Output the (X, Y) coordinate of the center of the cell containing the given text.  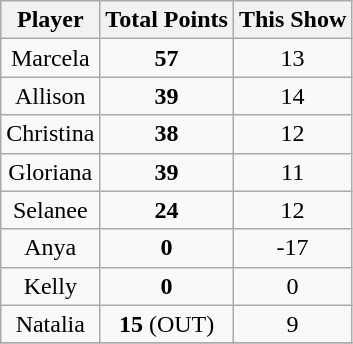
Anya (50, 248)
13 (292, 58)
Allison (50, 96)
Total Points (167, 20)
Marcela (50, 58)
24 (167, 210)
57 (167, 58)
11 (292, 172)
This Show (292, 20)
Christina (50, 134)
Natalia (50, 324)
-17 (292, 248)
Selanee (50, 210)
38 (167, 134)
9 (292, 324)
14 (292, 96)
Kelly (50, 286)
Player (50, 20)
15 (OUT) (167, 324)
Gloriana (50, 172)
